Return the [X, Y] coordinate for the center point of the cell that contains the specified text.  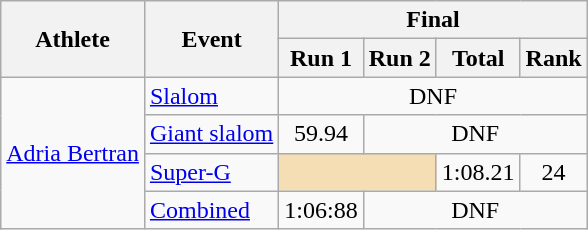
Combined [211, 210]
Giant slalom [211, 134]
Adria Bertran [73, 153]
Final [433, 20]
Rank [554, 58]
Total [478, 58]
Run 1 [321, 58]
Super-G [211, 172]
Slalom [211, 96]
Event [211, 39]
1:06:88 [321, 210]
1:08.21 [478, 172]
24 [554, 172]
59.94 [321, 134]
Run 2 [400, 58]
Athlete [73, 39]
